Provide the [X, Y] coordinate of the cell's center where the given text is located.  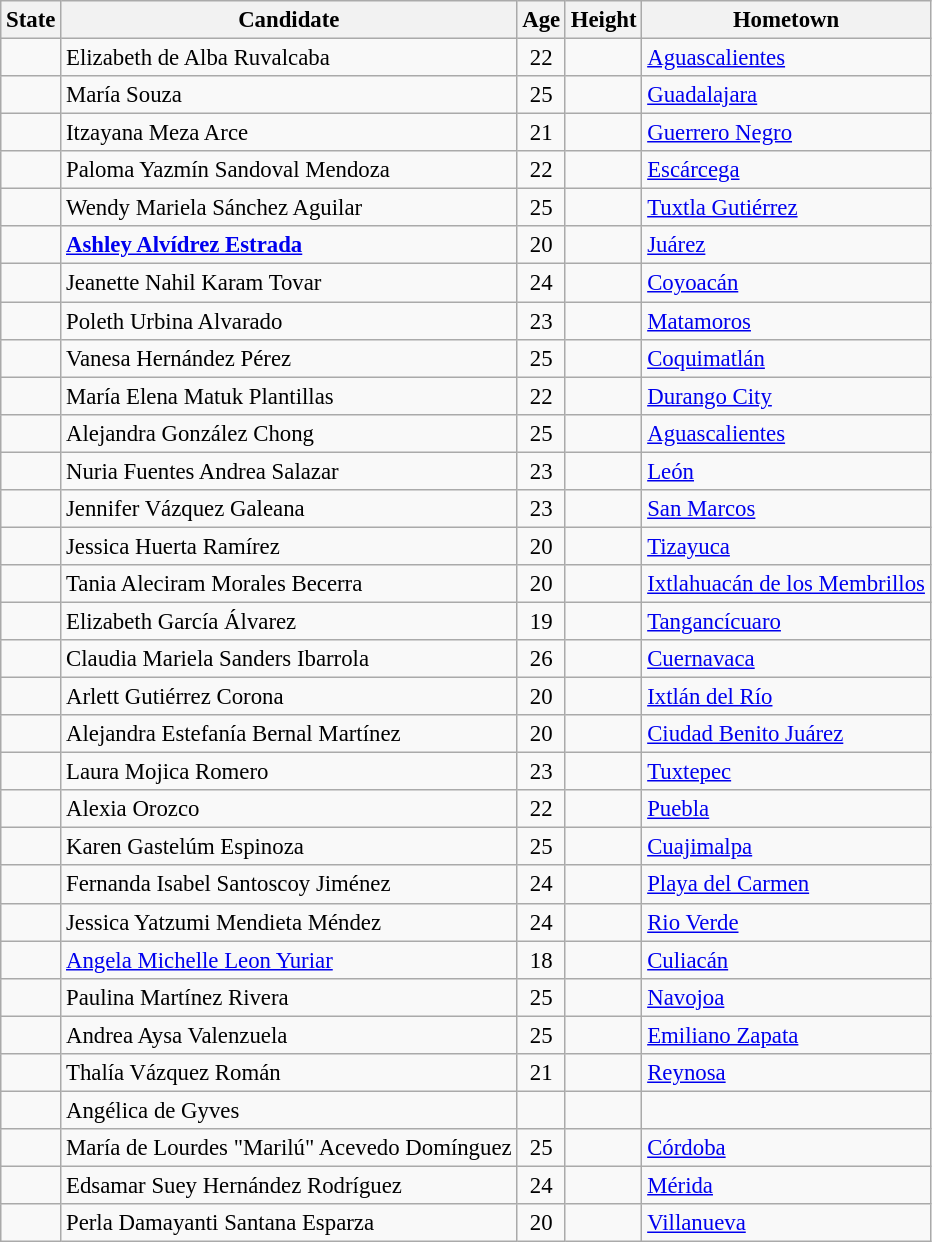
Coyoacán [786, 283]
19 [542, 621]
Angélica de Gyves [289, 1110]
Candidate [289, 20]
Edsamar Suey Hernández Rodríguez [289, 1185]
Angela Michelle Leon Yuriar [289, 960]
Karen Gastelúm Espinoza [289, 847]
Height [603, 20]
Elizabeth de Alba Ruvalcaba [289, 58]
Ashley Alvídrez Estrada [289, 245]
State [31, 20]
Tuxtepec [786, 772]
Jeanette Nahil Karam Tovar [289, 283]
Juárez [786, 245]
Paulina Martínez Rivera [289, 997]
Ciudad Benito Juárez [786, 734]
Paloma Yazmín Sandoval Mendoza [289, 170]
Fernanda Isabel Santoscoy Jiménez [289, 885]
Córdoba [786, 1148]
Cuernavaca [786, 659]
Age [542, 20]
Coquimatlán [786, 358]
Matamoros [786, 321]
Culiacán [786, 960]
Reynosa [786, 1073]
María Elena Matuk Plantillas [289, 396]
Arlett Gutiérrez Corona [289, 697]
Durango City [786, 396]
María de Lourdes "Marilú" Acevedo Domínguez [289, 1148]
Nuria Fuentes Andrea Salazar [289, 471]
María Souza [289, 95]
Jennifer Vázquez Galeana [289, 509]
Ixtlahuacán de los Membrillos [786, 584]
Jessica Yatzumi Mendieta Méndez [289, 922]
Ixtlán del Río [786, 697]
Claudia Mariela Sanders Ibarrola [289, 659]
Rio Verde [786, 922]
Escárcega [786, 170]
Puebla [786, 809]
Alexia Orozco [289, 809]
Jessica Huerta Ramírez [289, 546]
Navojoa [786, 997]
Alejandra Estefanía Bernal Martínez [289, 734]
Elizabeth García Álvarez [289, 621]
26 [542, 659]
Mérida [786, 1185]
Tania Aleciram Morales Becerra [289, 584]
Cuajimalpa [786, 847]
Laura Mojica Romero [289, 772]
Tangancícuaro [786, 621]
Playa del Carmen [786, 885]
18 [542, 960]
Emiliano Zapata [786, 1035]
Tuxtla Gutiérrez [786, 208]
Perla Damayanti Santana Esparza [289, 1223]
Alejandra González Chong [289, 433]
Villanueva [786, 1223]
Guerrero Negro [786, 133]
Vanesa Hernández Pérez [289, 358]
Hometown [786, 20]
Tizayuca [786, 546]
Itzayana Meza Arce [289, 133]
Thalía Vázquez Román [289, 1073]
San Marcos [786, 509]
León [786, 471]
Poleth Urbina Alvarado [289, 321]
Guadalajara [786, 95]
Wendy Mariela Sánchez Aguilar [289, 208]
Andrea Aysa Valenzuela [289, 1035]
